Identify which cell holds the provided text, then report its [x, y] central coordinate. 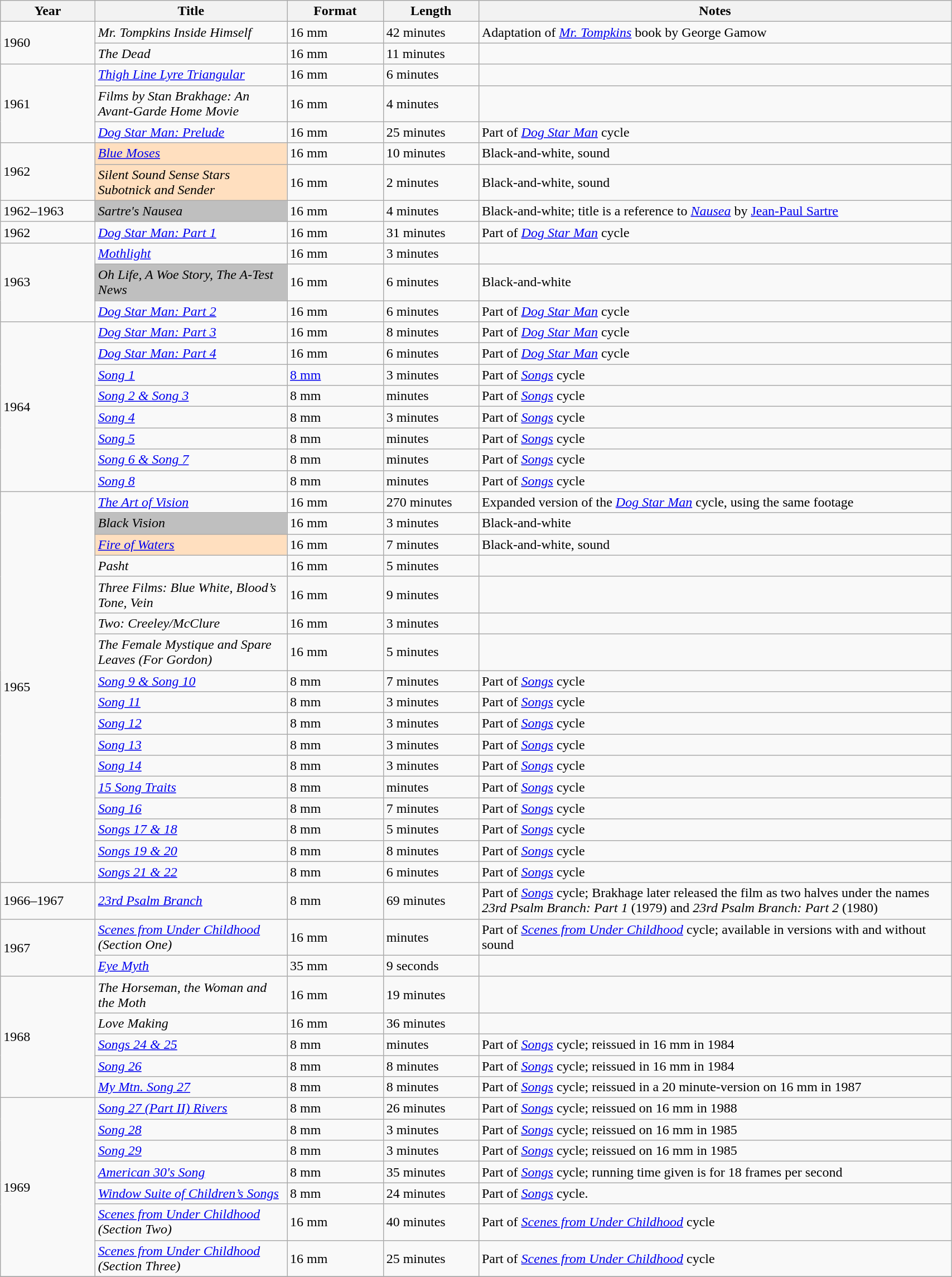
The Horseman, the Woman and the Moth [191, 994]
Part of Scenes from Under Childhood cycle; available in versions with and without sound [715, 937]
Songs 21 & 22 [191, 872]
9 minutes [431, 595]
Sartre's Nausea [191, 211]
Song 29 [191, 1151]
Song 26 [191, 1066]
Part of Songs cycle. [715, 1193]
Song 16 [191, 808]
36 minutes [431, 1023]
Songs 24 & 25 [191, 1044]
Title [191, 11]
Scenes from Under Childhood (Section Three) [191, 1259]
Song 2 & Song 3 [191, 396]
270 minutes [431, 502]
2 minutes [431, 182]
The Dead [191, 54]
Song 5 [191, 438]
Songs 17 & 18 [191, 830]
Part of Songs cycle; reissued in a 20 minute-version on 16 mm in 1987 [715, 1087]
1965 [48, 687]
1960 [48, 43]
35 mm [336, 966]
1967 [48, 947]
9 seconds [431, 966]
Eye Myth [191, 966]
Song 8 [191, 481]
Format [336, 11]
Dog Star Man: Prelude [191, 132]
Black-and-white; title is a reference to Nausea by Jean-Paul Sartre [715, 211]
Expanded version of the Dog Star Man cycle, using the same footage [715, 502]
19 minutes [431, 994]
Part of Songs cycle; reissued on 16 mm in 1988 [715, 1109]
1963 [48, 282]
Length [431, 11]
24 minutes [431, 1193]
40 minutes [431, 1222]
Thigh Line Lyre Triangular [191, 75]
Song 27 (Part II) Rivers [191, 1109]
1968 [48, 1037]
1964 [48, 407]
11 minutes [431, 54]
Song 9 & Song 10 [191, 681]
Window Suite of Children’s Songs [191, 1193]
42 minutes [431, 32]
My Mtn. Song 27 [191, 1087]
Oh Life, A Woe Story, The A-Test News [191, 282]
26 minutes [431, 1109]
1961 [48, 104]
Year [48, 11]
Dog Star Man: Part 3 [191, 332]
Song 11 [191, 702]
Song 4 [191, 417]
Silent Sound Sense Stars Subotnick and Sender [191, 182]
Part of Songs cycle; running time given is for 18 frames per second [715, 1172]
Dog Star Man: Part 1 [191, 232]
Scenes from Under Childhood (Section Two) [191, 1222]
1969 [48, 1187]
Black Vision [191, 523]
The Female Mystique and Spare Leaves (For Gordon) [191, 652]
31 minutes [431, 232]
15 Song Traits [191, 787]
Adaptation of Mr. Tompkins book by George Gamow [715, 32]
Songs 19 & 20 [191, 851]
Notes [715, 11]
23rd Psalm Branch [191, 900]
Three Films: Blue White, Blood’s Tone, Vein [191, 595]
Two: Creeley/McClure [191, 623]
35 minutes [431, 1172]
Song 6 & Song 7 [191, 460]
Love Making [191, 1023]
1962–1963 [48, 211]
Dog Star Man: Part 2 [191, 311]
10 minutes [431, 153]
Films by Stan Brakhage: An Avant-Garde Home Movie [191, 104]
69 minutes [431, 900]
1966–1967 [48, 900]
Song 13 [191, 745]
Blue Moses [191, 153]
Mothlight [191, 253]
American 30's Song [191, 1172]
Fire of Waters [191, 544]
Song 28 [191, 1130]
Song 12 [191, 724]
Song 1 [191, 375]
Dog Star Man: Part 4 [191, 354]
Scenes from Under Childhood (Section One) [191, 937]
Pasht [191, 566]
Mr. Tompkins Inside Himself [191, 32]
Song 14 [191, 766]
The Art of Vision [191, 502]
